From the cell containing the given text, extract its center point as (X, Y) coordinate. 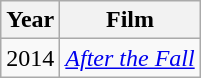
After the Fall (130, 58)
Film (130, 20)
Year (30, 20)
2014 (30, 58)
